Identify which cell holds the provided text, then report its (X, Y) central coordinate. 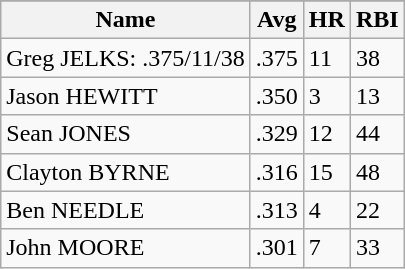
HR (326, 20)
44 (377, 134)
Avg (276, 20)
.316 (276, 172)
11 (326, 58)
22 (377, 210)
.375 (276, 58)
.329 (276, 134)
.313 (276, 210)
RBI (377, 20)
38 (377, 58)
3 (326, 96)
15 (326, 172)
Greg JELKS: .375/11/38 (126, 58)
Clayton BYRNE (126, 172)
13 (377, 96)
12 (326, 134)
Name (126, 20)
Jason HEWITT (126, 96)
.350 (276, 96)
48 (377, 172)
33 (377, 248)
John MOORE (126, 248)
7 (326, 248)
Sean JONES (126, 134)
4 (326, 210)
Ben NEEDLE (126, 210)
.301 (276, 248)
